Return the (x, y) coordinate for the center point of the cell that contains the specified text.  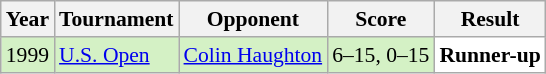
Tournament (116, 19)
Colin Haughton (254, 55)
Opponent (254, 19)
Runner-up (490, 55)
6–15, 0–15 (380, 55)
U.S. Open (116, 55)
1999 (28, 55)
Result (490, 19)
Score (380, 19)
Year (28, 19)
